Detect which cell encompasses the target text, then output its (x, y) center coordinate. 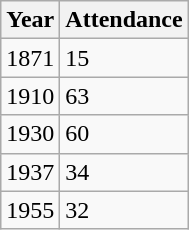
63 (124, 96)
15 (124, 58)
1955 (30, 210)
32 (124, 210)
Year (30, 20)
60 (124, 134)
1910 (30, 96)
34 (124, 172)
Attendance (124, 20)
1930 (30, 134)
1937 (30, 172)
1871 (30, 58)
